Detect which cell encompasses the target text, then output its [X, Y] center coordinate. 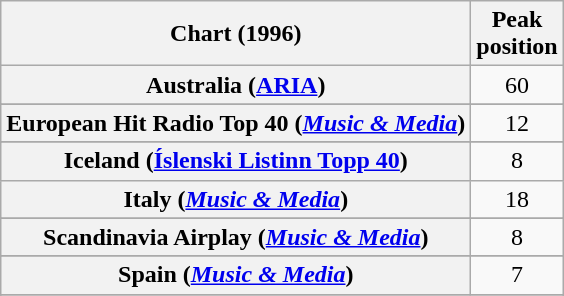
European Hit Radio Top 40 (Music & Media) [236, 123]
Peakposition [517, 34]
12 [517, 123]
Iceland (Íslenski Listinn Topp 40) [236, 161]
Chart (1996) [236, 34]
Australia (ARIA) [236, 85]
7 [517, 275]
Italy (Music & Media) [236, 199]
18 [517, 199]
Spain (Music & Media) [236, 275]
60 [517, 85]
Scandinavia Airplay (Music & Media) [236, 237]
